Pinpoint the cell where the given text exists, returning its (X, Y) midpoint coordinate. 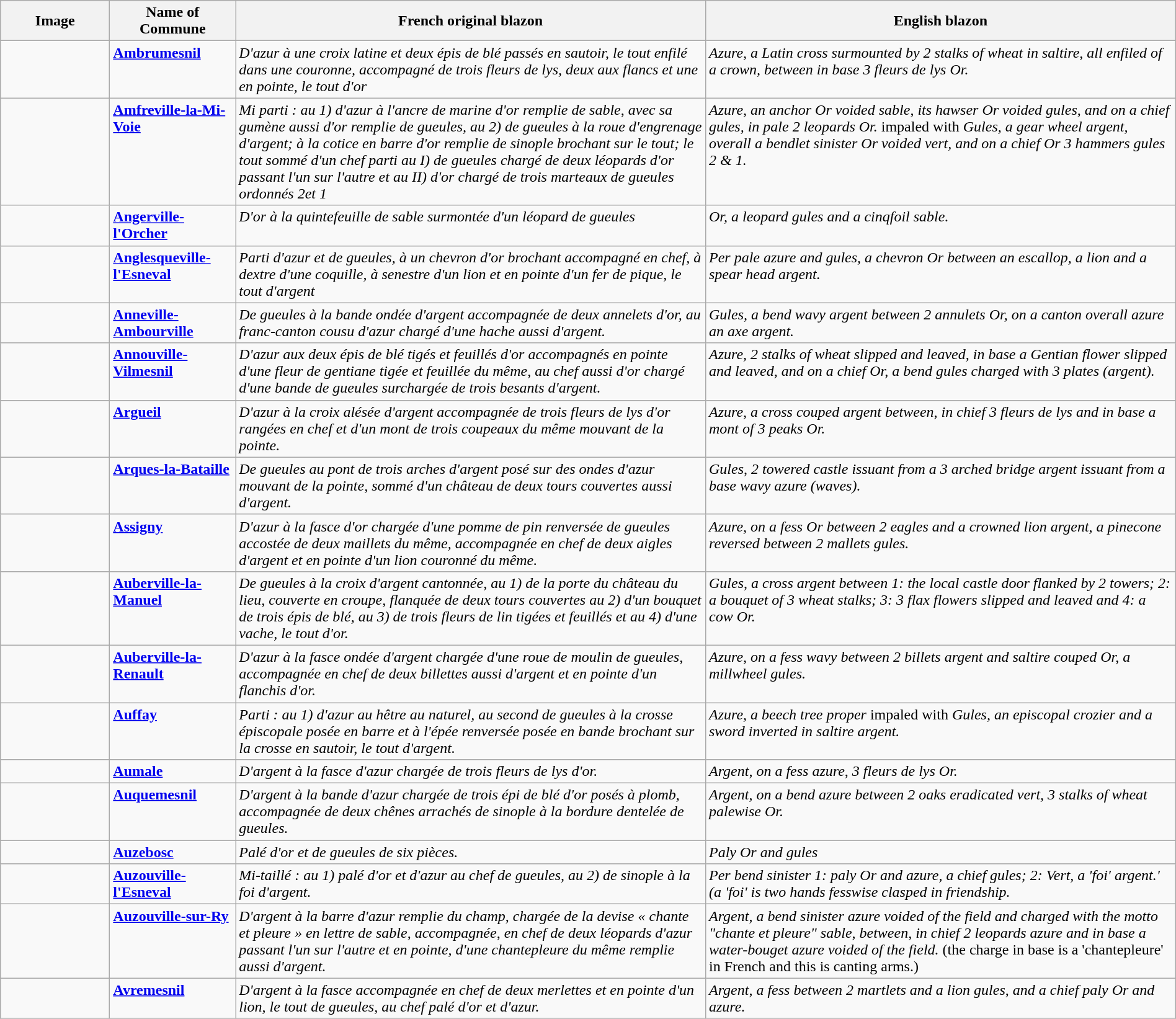
Aumale (172, 772)
Azure, a beech tree proper impaled with Gules, an episcopal crozier and a sword inverted in saltire argent. (940, 731)
Auzouville-sur-Ry (172, 941)
Auberville-la-Manuel (172, 608)
French original blazon (471, 21)
Azure, on a fess Or between 2 eagles and a crowned lion argent, a pinecone reversed between 2 mallets gules. (940, 543)
Per pale azure and gules, a chevron Or between an escallop, a lion and a spear head argent. (940, 274)
De gueules à la bande ondée d'argent accompagnée de deux annelets d'or, au franc-canton cousu d'azur chargé d'une hache aussi d'argent. (471, 323)
Auffay (172, 731)
Palé d'or et de gueules de six pièces. (471, 852)
Auquemesnil (172, 812)
Avremesnil (172, 999)
Gules, 2 towered castle issuant from a 3 arched bridge argent issuant from a base wavy azure (waves). (940, 486)
Assigny (172, 543)
Image (55, 21)
D'or à la quintefeuille de sable surmontée d'un léopard de gueules (471, 226)
Auzebosc (172, 852)
Anglesqueville-l'Esneval (172, 274)
Amfreville-la-Mi-Voie (172, 151)
Auzouville-l'Esneval (172, 884)
Azure, a cross couped argent between, in chief 3 fleurs de lys and in base a mont of 3 peaks Or. (940, 429)
Arques-la-Bataille (172, 486)
Mi-taillé : au 1) palé d'or et d'azur au chef de gueules, au 2) de sinople à la foi d'argent. (471, 884)
Argueil (172, 429)
Angerville-l'Orcher (172, 226)
Ambrumesnil (172, 69)
Auberville-la-Renault (172, 674)
Argent, on a bend azure between 2 oaks eradicated vert, 3 stalks of wheat palewise Or. (940, 812)
Anneville-Ambourville (172, 323)
Name of Commune (172, 21)
Gules, a bend wavy argent between 2 annulets Or, on a canton overall azure an axe argent. (940, 323)
English blazon (940, 21)
Or, a leopard gules and a cinqfoil sable. (940, 226)
Argent, on a fess azure, 3 fleurs de lys Or. (940, 772)
D'argent à la fasce accompagnée en chef de deux merlettes et en pointe d'un lion, le tout de gueules, au chef palé d'or et d'azur. (471, 999)
Azure, on a fess wavy between 2 billets argent and saltire couped Or, a millwheel gules. (940, 674)
Per bend sinister 1: paly Or and azure, a chief gules; 2: Vert, a 'foi' argent.' (a 'foi' is two hands fesswise clasped in friendship. (940, 884)
Argent, a fess between 2 martlets and a lion gules, and a chief paly Or and azure. (940, 999)
Annouville-Vilmesnil (172, 372)
D'argent à la fasce d'azur chargée de trois fleurs de lys d'or. (471, 772)
Azure, a Latin cross surmounted by 2 stalks of wheat in saltire, all enfiled of a crown, between in base 3 fleurs de lys Or. (940, 69)
Paly Or and gules (940, 852)
